Return the [x, y] coordinate for the center point of the cell that contains the specified text.  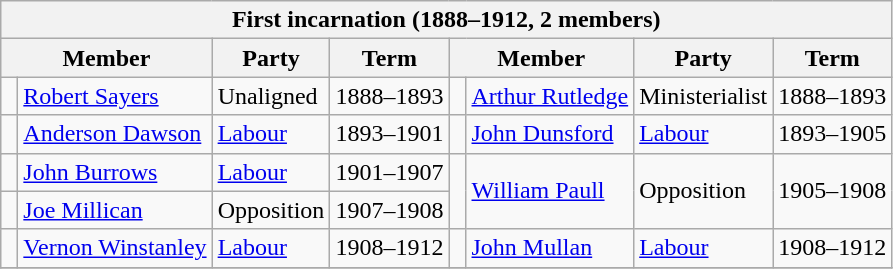
Vernon Winstanley [115, 248]
1901–1907 [390, 172]
1907–1908 [390, 210]
William Paull [550, 191]
Anderson Dawson [115, 134]
Arthur Rutledge [550, 96]
First incarnation (1888–1912, 2 members) [446, 20]
1905–1908 [832, 191]
1893–1901 [390, 134]
John Burrows [115, 172]
Robert Sayers [115, 96]
Unaligned [271, 96]
1893–1905 [832, 134]
John Mullan [550, 248]
Ministerialist [704, 96]
Joe Millican [115, 210]
John Dunsford [550, 134]
